Return the (X, Y) coordinate for the center point of the cell that contains the specified text.  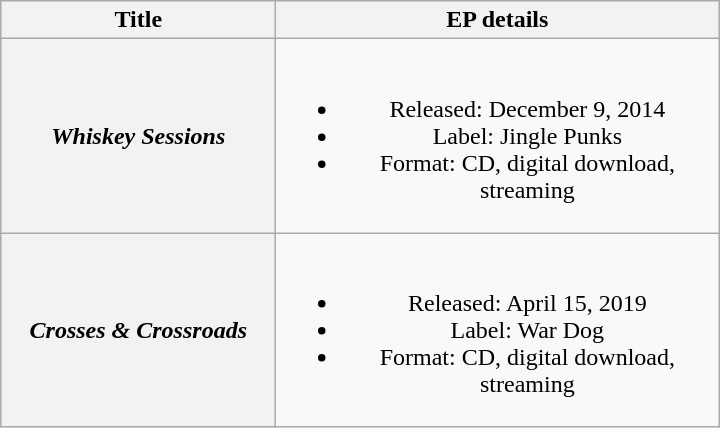
Crosses & Crossroads (138, 330)
Released: April 15, 2019Label: War DogFormat: CD, digital download, streaming (498, 330)
Released: December 9, 2014Label: Jingle PunksFormat: CD, digital download, streaming (498, 136)
Whiskey Sessions (138, 136)
Title (138, 20)
EP details (498, 20)
